Extract the (x, y) coordinate from the center of the cell holding the provided text.  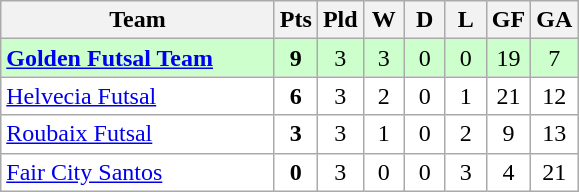
GF (508, 20)
Helvecia Futsal (138, 96)
D (424, 20)
4 (508, 172)
13 (554, 134)
Roubaix Futsal (138, 134)
7 (554, 58)
12 (554, 96)
Pts (296, 20)
19 (508, 58)
Golden Futsal Team (138, 58)
Team (138, 20)
6 (296, 96)
Fair City Santos (138, 172)
Pld (340, 20)
L (466, 20)
GA (554, 20)
W (384, 20)
